Scan for the cell matching the given text and deliver its (X, Y) coordinate at center. 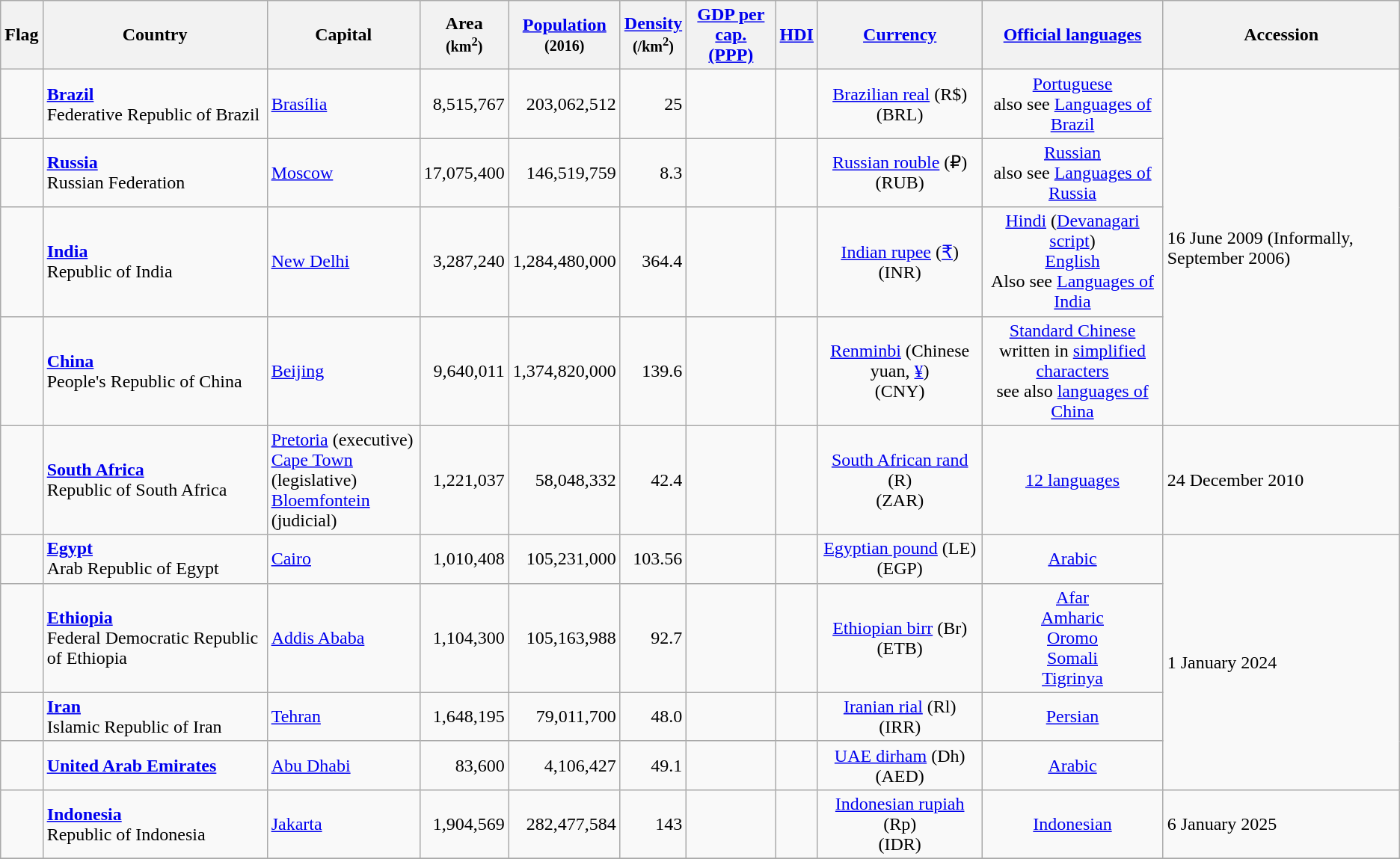
Brasília (343, 104)
6 January 2025 (1281, 824)
Tehran (343, 716)
17,075,400 (464, 173)
Ethiopia Federal Democratic Republic of Ethiopia (155, 638)
Beijing (343, 371)
1,284,480,000 (564, 262)
8.3 (653, 173)
Country (155, 35)
Abu Dhabi (343, 766)
Currency (899, 35)
143 (653, 824)
48.0 (653, 716)
146,519,759 (564, 173)
New Delhi (343, 262)
Pretoria (executive)Cape Town (legislative)Bloemfontein (judicial) (343, 480)
83,600 (464, 766)
Indian rupee (₹) (INR) (899, 262)
Moscow (343, 173)
Flag (22, 35)
16 June 2009 (Informally, September 2006) (1281, 247)
92.7 (653, 638)
Iranian rial (Rl) (IRR) (899, 716)
1,904,569 (464, 824)
1,010,408 (464, 559)
IndiaRepublic of India (155, 262)
Area(km2) (464, 35)
Persian (1072, 716)
139.6 (653, 371)
25 (653, 104)
49.1 (653, 766)
3,287,240 (464, 262)
105,231,000 (564, 559)
203,062,512 (564, 104)
1,648,195 (464, 716)
79,011,700 (564, 716)
Jakarta (343, 824)
Renminbi (Chinese yuan, ¥)(CNY) (899, 371)
HDI (796, 35)
364.4 (653, 262)
282,477,584 (564, 824)
Accession (1281, 35)
GDP per cap.(PPP) (731, 35)
1 January 2024 (1281, 662)
South AfricaRepublic of South Africa (155, 480)
9,640,011 (464, 371)
Cairo (343, 559)
4,106,427 (564, 766)
105,163,988 (564, 638)
Hindi (Devanagari script)EnglishAlso see Languages of India (1072, 262)
AfarAmharicOromoSomaliTigrinya (1072, 638)
1,221,037 (464, 480)
Russian rouble (₽) (RUB) (899, 173)
Indonesia Republic of Indonesia (155, 824)
24 December 2010 (1281, 480)
RussiaRussian Federation (155, 173)
58,048,332 (564, 480)
103.56 (653, 559)
Portuguese also see Languages of Brazil (1072, 104)
United Arab Emirates (155, 766)
Egypt Arab Republic of Egypt (155, 559)
8,515,767 (464, 104)
Addis Ababa (343, 638)
BrazilFederative Republic of Brazil (155, 104)
42.4 (653, 480)
Egyptian pound (LE)(EGP) (899, 559)
Density(/km2) (653, 35)
Standard Chinese written in simplified characterssee also languages of China (1072, 371)
Indonesian (1072, 824)
Population(2016) (564, 35)
Brazilian real (R$) (BRL) (899, 104)
Capital (343, 35)
ChinaPeople's Republic of China (155, 371)
Iran Islamic Republic of Iran (155, 716)
1,374,820,000 (564, 371)
12 languages (1072, 480)
Official languages (1072, 35)
1,104,300 (464, 638)
Russian also see Languages of Russia (1072, 173)
UAE dirham (Dh) (AED) (899, 766)
Indonesian rupiah (Rp) (IDR) (899, 824)
South African rand (R) (ZAR) (899, 480)
Ethiopian birr (Br)(ETB) (899, 638)
